Provide the (x, y) coordinate of the cell's center where the given text is located.  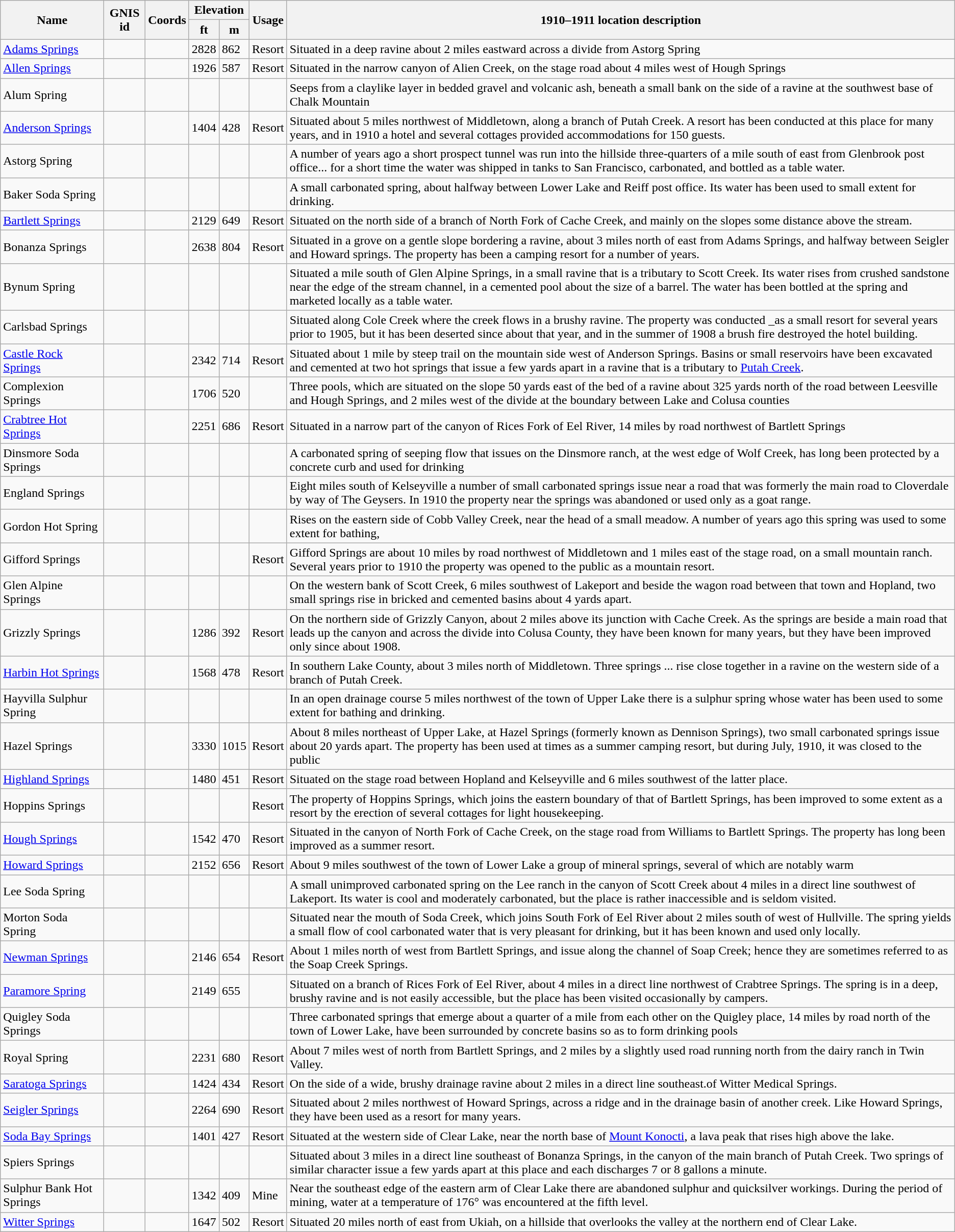
2231 (204, 1057)
Dinsmore Soda Springs (52, 460)
Crabtree Hot Springs (52, 426)
Soda Bay Springs (52, 1136)
Situated in the narrow canyon of Alien Creek, on the stage road about 4 miles west of Hough Springs (620, 68)
Castle Rock Springs (52, 360)
m (234, 30)
Hough Springs (52, 839)
680 (234, 1057)
2149 (204, 991)
Hayvilla Sulphur Spring (52, 706)
392 (234, 633)
427 (234, 1136)
Harbin Hot Springs (52, 672)
About 7 miles west of north from Bartlett Springs, and 2 miles by a slightly used road running north from the dairy ranch in Twin Valley. (620, 1057)
Carlsbad Springs (52, 326)
Situated in a deep ravine about 2 miles eastward across a divide from Astorg Spring (620, 49)
On the side of a wide, brushy drainage ravine about 2 miles in a direct line southeast.of Witter Medical Springs. (620, 1084)
Saratoga Springs (52, 1084)
1706 (204, 394)
A small carbonated spring, about halfway between Lower Lake and Reiff post office. Its water has been used to small extent for drinking. (620, 194)
654 (234, 958)
Situated 20 miles north of east from Ukiah, on a hillside that overlooks the valley at the northern end of Clear Lake. (620, 1222)
Coords (167, 20)
2152 (204, 865)
Alum Spring (52, 95)
Situated at the western side of Clear Lake, near the north base of Mount Konocti, a lava peak that rises high above the lake. (620, 1136)
451 (234, 779)
Royal Spring (52, 1057)
1910–1911 location description (620, 20)
Anderson Springs (52, 128)
Glen Alpine Springs (52, 593)
GNIS id (124, 20)
862 (234, 49)
Usage (268, 20)
1342 (204, 1196)
Sulphur Bank Hot Springs (52, 1196)
656 (234, 865)
Morton Soda Spring (52, 924)
Situated on the stage road between Hopland and Kelseyville and 6 miles southwest of the latter place. (620, 779)
434 (234, 1084)
Quigley Soda Springs (52, 1024)
686 (234, 426)
Baker Soda Spring (52, 194)
804 (234, 247)
2342 (204, 360)
1424 (204, 1084)
Bonanza Springs (52, 247)
1926 (204, 68)
Gordon Hot Spring (52, 526)
Witter Springs (52, 1222)
Adams Springs (52, 49)
478 (234, 672)
2251 (204, 426)
649 (234, 220)
Mine (268, 1196)
Spiers Springs (52, 1162)
1015 (234, 746)
Grizzly Springs (52, 633)
690 (234, 1110)
2828 (204, 49)
Situated in a narrow part of the canyon of Rices Fork of Eel River, 14 miles by road northwest of Bartlett Springs (620, 426)
1404 (204, 128)
520 (234, 394)
587 (234, 68)
Seigler Springs (52, 1110)
470 (234, 839)
Newman Springs (52, 958)
England Springs (52, 493)
Bartlett Springs (52, 220)
Hazel Springs (52, 746)
Complexion Springs (52, 394)
2146 (204, 958)
409 (234, 1196)
3330 (204, 746)
Howard Springs (52, 865)
Situated on the north side of a branch of North Fork of Cache Creek, and mainly on the slopes some distance above the stream. (620, 220)
Elevation (219, 10)
Lee Soda Spring (52, 891)
Gifford Springs (52, 559)
Highland Springs (52, 779)
502 (234, 1222)
Hoppins Springs (52, 805)
1286 (204, 633)
428 (234, 128)
Bynum Spring (52, 287)
714 (234, 360)
2264 (204, 1110)
Astorg Spring (52, 161)
1401 (204, 1136)
1568 (204, 672)
Paramore Spring (52, 991)
1647 (204, 1222)
1542 (204, 839)
1480 (204, 779)
ft (204, 30)
Allen Springs (52, 68)
About 9 miles southwest of the town of Lower Lake a group of mineral springs, several of which are notably warm (620, 865)
655 (234, 991)
Seeps from a claylike layer in bedded gravel and volcanic ash, beneath a small bank on the side of a ravine at the southwest base of Chalk Mountain (620, 95)
2638 (204, 247)
Name (52, 20)
2129 (204, 220)
